Provide the [X, Y] coordinate of the cell's center where the given text is located.  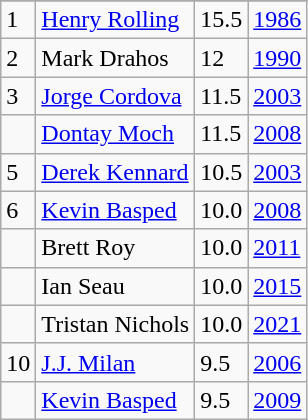
1990 [278, 58]
10.5 [222, 172]
5 [18, 172]
1 [18, 20]
Tristan Nichols [116, 324]
2011 [278, 248]
2006 [278, 362]
Jorge Cordova [116, 96]
2 [18, 58]
Mark Drahos [116, 58]
6 [18, 210]
12 [222, 58]
2015 [278, 286]
1986 [278, 20]
3 [18, 96]
15.5 [222, 20]
Ian Seau [116, 286]
10 [18, 362]
Dontay Moch [116, 134]
2009 [278, 400]
Derek Kennard [116, 172]
2021 [278, 324]
Brett Roy [116, 248]
Henry Rolling [116, 20]
J.J. Milan [116, 362]
